Output the [x, y] coordinate of the center of the cell containing the given text.  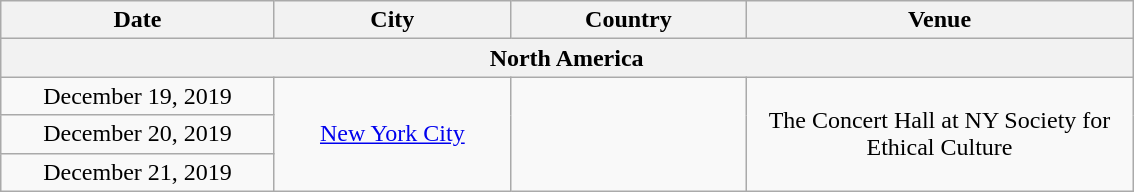
Country [628, 20]
The Concert Hall at NY Society for Ethical Culture [939, 134]
December 21, 2019 [138, 172]
City [392, 20]
Date [138, 20]
December 20, 2019 [138, 134]
North America [567, 58]
Venue [939, 20]
New York City [392, 134]
December 19, 2019 [138, 96]
